Capture the cell that displays the provided text and extract its [X, Y] central coordinate. 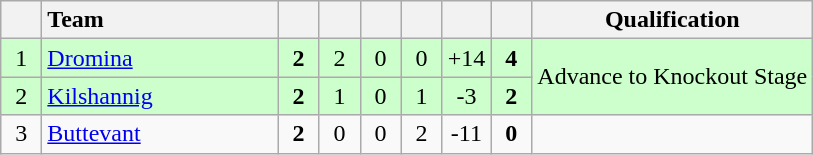
4 [512, 58]
Dromina [160, 58]
3 [22, 134]
Qualification [672, 20]
-3 [466, 96]
Team [160, 20]
+14 [466, 58]
Kilshannig [160, 96]
Buttevant [160, 134]
Advance to Knockout Stage [672, 77]
-11 [466, 134]
